From the cell containing the given text, extract its center point as [x, y] coordinate. 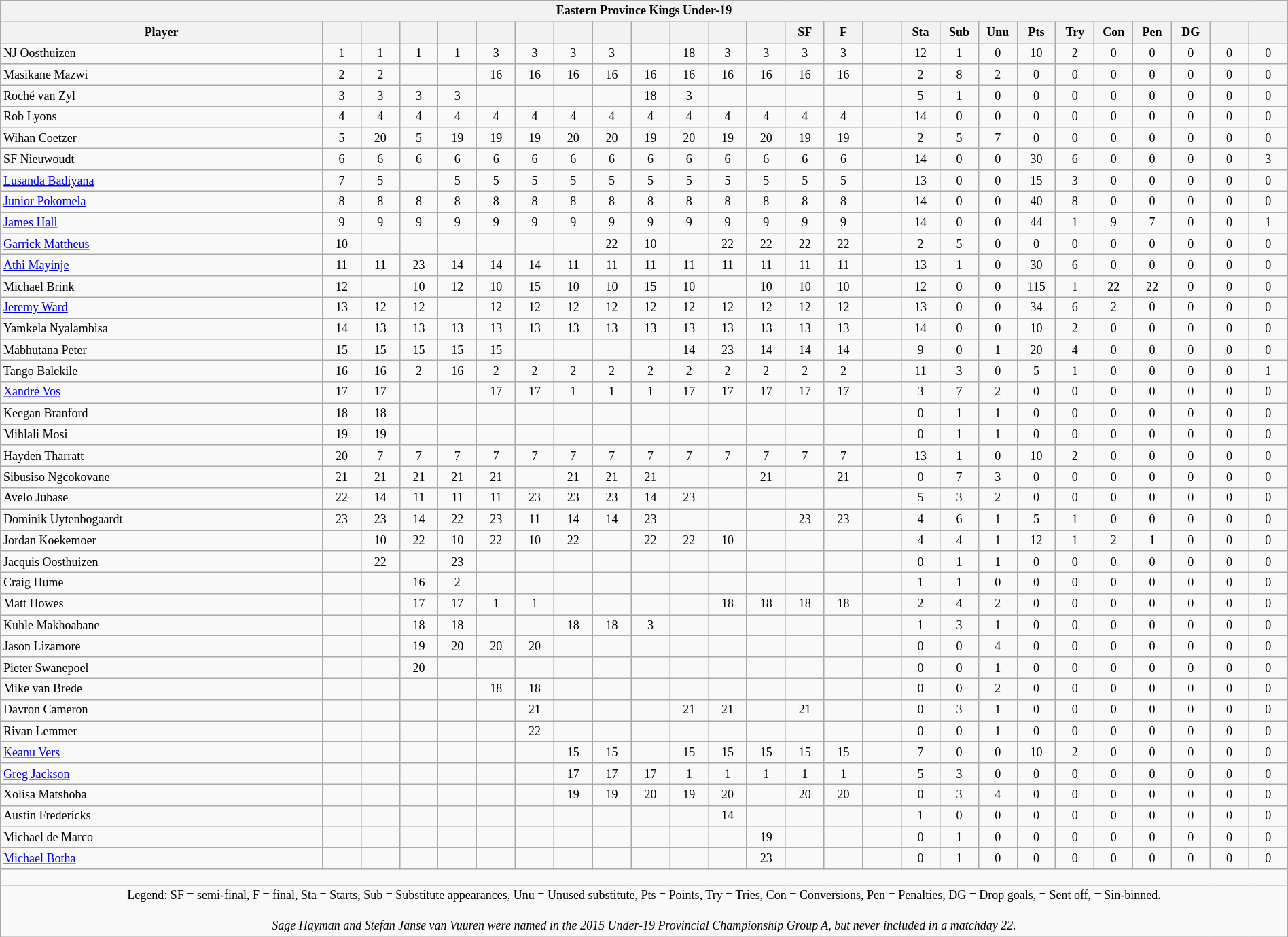
Try [1075, 33]
Michael Brink [162, 287]
44 [1037, 223]
Athi Mayinje [162, 265]
Avelo Jubase [162, 499]
Rivan Lemmer [162, 731]
Mihlali Mosi [162, 435]
115 [1037, 287]
Rob Lyons [162, 117]
Keegan Branford [162, 413]
SF Nieuwoudt [162, 159]
Tango Balekile [162, 371]
Masikane Mazwi [162, 75]
Austin Fredericks [162, 815]
Lusanda Badiyana [162, 181]
Junior Pokomela [162, 201]
Pen [1152, 33]
Yamkela Nyalambisa [162, 329]
Davron Cameron [162, 709]
Craig Hume [162, 583]
Michael de Marco [162, 837]
Jason Lizamore [162, 647]
NJ Oosthuizen [162, 53]
Kuhle Makhoabane [162, 625]
Sibusiso Ngcokovane [162, 477]
Pts [1037, 33]
DG [1190, 33]
Michael Botha [162, 859]
Sub [959, 33]
Roché van Zyl [162, 95]
Jacquis Oosthuizen [162, 561]
Garrick Mattheus [162, 245]
Mike van Brede [162, 689]
Pieter Swanepoel [162, 667]
Mabhutana Peter [162, 351]
Greg Jackson [162, 773]
James Hall [162, 223]
Sta [921, 33]
Xolisa Matshoba [162, 795]
Matt Howes [162, 605]
Jordan Koekemoer [162, 541]
Player [162, 33]
Wihan Coetzer [162, 139]
F [844, 33]
Dominik Uytenbogaardt [162, 519]
Xandré Vos [162, 393]
Eastern Province Kings Under-19 [644, 11]
Jeremy Ward [162, 307]
40 [1037, 201]
34 [1037, 307]
Keanu Vers [162, 753]
Con [1114, 33]
SF [804, 33]
Unu [997, 33]
Hayden Tharratt [162, 455]
